Search for the cell housing the specified text and yield its (x, y) center coordinate. 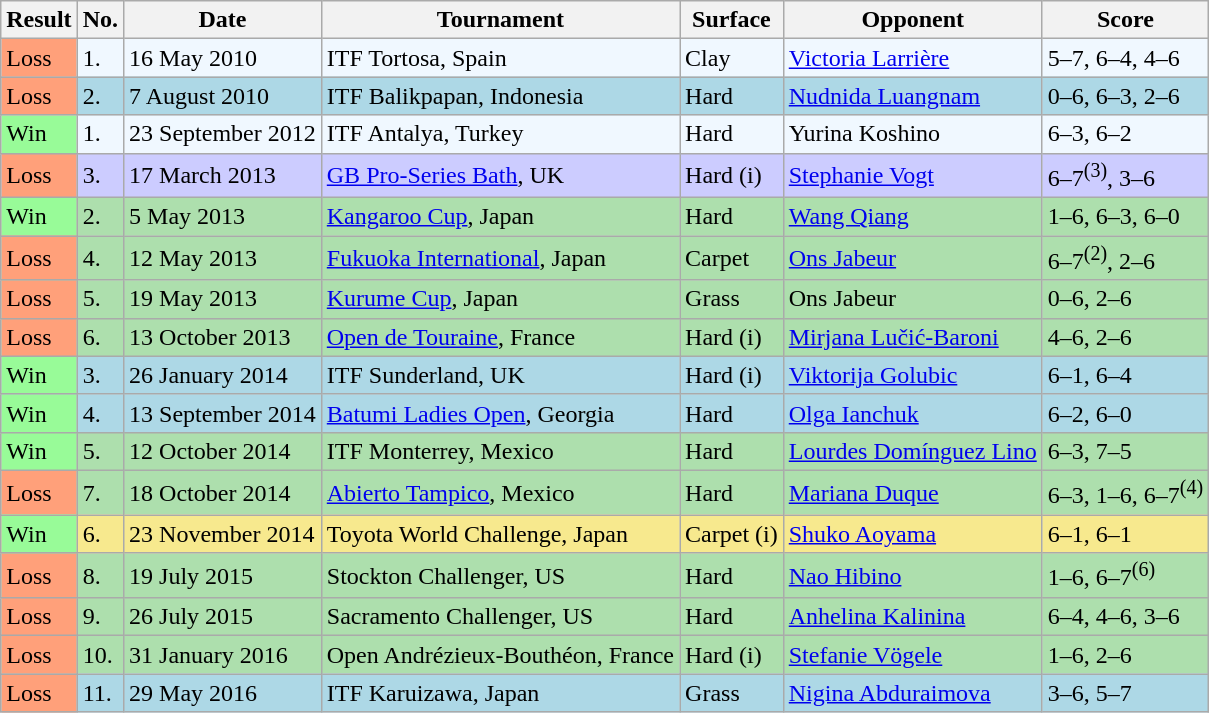
26 July 2015 (223, 617)
Fukuoka International, Japan (500, 258)
9. (100, 617)
Shuko Aoyama (912, 534)
Abierto Tampico, Mexico (500, 492)
1–6, 6–7(6) (1125, 576)
6–1, 6–4 (1125, 375)
17 March 2013 (223, 176)
7 August 2010 (223, 96)
6–1, 6–1 (1125, 534)
19 May 2013 (223, 299)
19 July 2015 (223, 576)
Carpet (i) (732, 534)
ITF Tortosa, Spain (500, 58)
12 October 2014 (223, 451)
11. (100, 693)
Open de Touraine, France (500, 337)
Tournament (500, 20)
3–6, 5–7 (1125, 693)
Mariana Duque (912, 492)
Kangaroo Cup, Japan (500, 217)
5–7, 6–4, 4–6 (1125, 58)
7. (100, 492)
6–3, 6–2 (1125, 134)
Nao Hibino (912, 576)
23 November 2014 (223, 534)
6–4, 4–6, 3–6 (1125, 617)
0–6, 2–6 (1125, 299)
Carpet (732, 258)
Lourdes Domínguez Lino (912, 451)
Sacramento Challenger, US (500, 617)
1–6, 2–6 (1125, 655)
6–7(2), 2–6 (1125, 258)
Nigina Abduraimova (912, 693)
10. (100, 655)
18 October 2014 (223, 492)
26 January 2014 (223, 375)
No. (100, 20)
6–3, 1–6, 6–7(4) (1125, 492)
6–3, 7–5 (1125, 451)
Olga Ianchuk (912, 413)
Open Andrézieux-Bouthéon, France (500, 655)
Batumi Ladies Open, Georgia (500, 413)
ITF Karuizawa, Japan (500, 693)
ITF Sunderland, UK (500, 375)
0–6, 6–3, 2–6 (1125, 96)
Wang Qiang (912, 217)
6–7(3), 3–6 (1125, 176)
ITF Monterrey, Mexico (500, 451)
Surface (732, 20)
GB Pro-Series Bath, UK (500, 176)
Viktorija Golubic (912, 375)
6–2, 6–0 (1125, 413)
12 May 2013 (223, 258)
Toyota World Challenge, Japan (500, 534)
13 September 2014 (223, 413)
5 May 2013 (223, 217)
Stockton Challenger, US (500, 576)
8. (100, 576)
4–6, 2–6 (1125, 337)
Nudnida Luangnam (912, 96)
ITF Balikpapan, Indonesia (500, 96)
1–6, 6–3, 6–0 (1125, 217)
Yurina Koshino (912, 134)
Date (223, 20)
Result (39, 20)
Anhelina Kalinina (912, 617)
Opponent (912, 20)
13 October 2013 (223, 337)
Score (1125, 20)
16 May 2010 (223, 58)
Stefanie Vögele (912, 655)
Victoria Larrière (912, 58)
Clay (732, 58)
Mirjana Lučić-Baroni (912, 337)
Stephanie Vogt (912, 176)
23 September 2012 (223, 134)
31 January 2016 (223, 655)
29 May 2016 (223, 693)
ITF Antalya, Turkey (500, 134)
Kurume Cup, Japan (500, 299)
